Output the [x, y] coordinate of the center of the cell containing the given text.  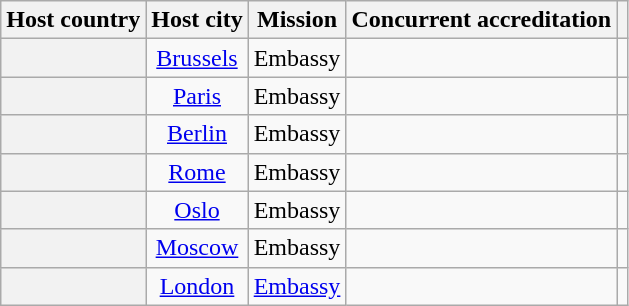
Host country [74, 20]
Moscow [197, 248]
Berlin [197, 134]
Oslo [197, 210]
Paris [197, 96]
Brussels [197, 58]
Host city [197, 20]
London [197, 286]
Mission [297, 20]
Concurrent accreditation [482, 20]
Rome [197, 172]
